Scan for the cell matching the given text and deliver its (x, y) coordinate at center. 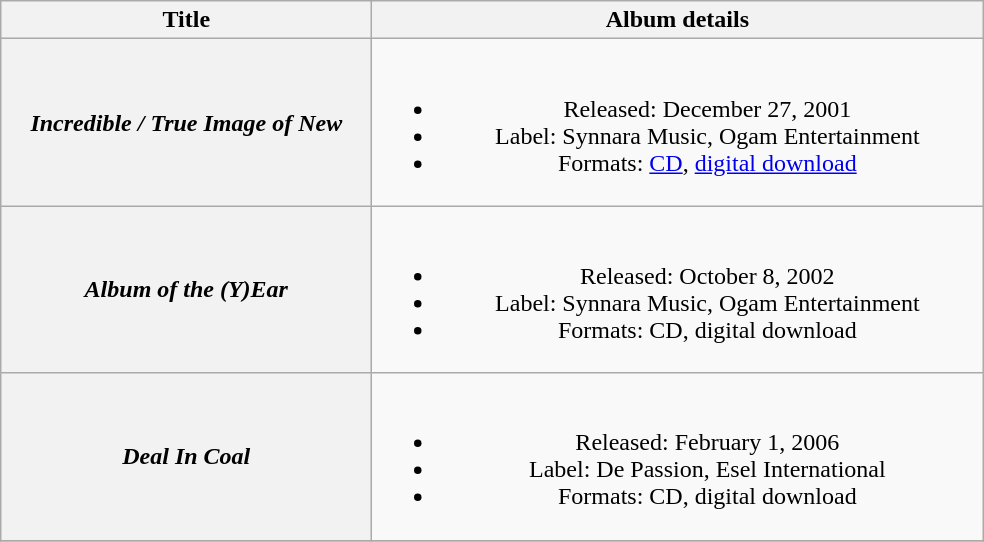
Title (186, 20)
Album details (678, 20)
Released: October 8, 2002Label: Synnara Music, Ogam EntertainmentFormats: CD, digital download (678, 290)
Released: February 1, 2006Label: De Passion, Esel InternationalFormats: CD, digital download (678, 456)
Deal In Coal (186, 456)
Incredible / True Image of New (186, 122)
Released: December 27, 2001Label: Synnara Music, Ogam EntertainmentFormats: CD, digital download (678, 122)
Album of the (Y)Ear (186, 290)
